Identify which cell holds the provided text, then report its (X, Y) central coordinate. 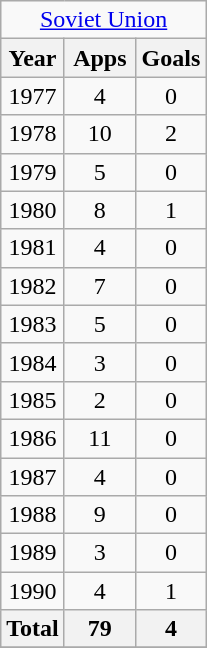
Apps (100, 58)
Total (33, 629)
Goals (170, 58)
1984 (33, 362)
1986 (33, 438)
1979 (33, 172)
7 (100, 286)
79 (100, 629)
1980 (33, 210)
1981 (33, 248)
11 (100, 438)
1985 (33, 400)
1977 (33, 96)
1990 (33, 591)
1983 (33, 324)
8 (100, 210)
Soviet Union (104, 20)
1978 (33, 134)
1988 (33, 515)
10 (100, 134)
1989 (33, 553)
1982 (33, 286)
1987 (33, 477)
Year (33, 58)
9 (100, 515)
